Determine the (X, Y) coordinate at the center of the cell enclosing the given text.  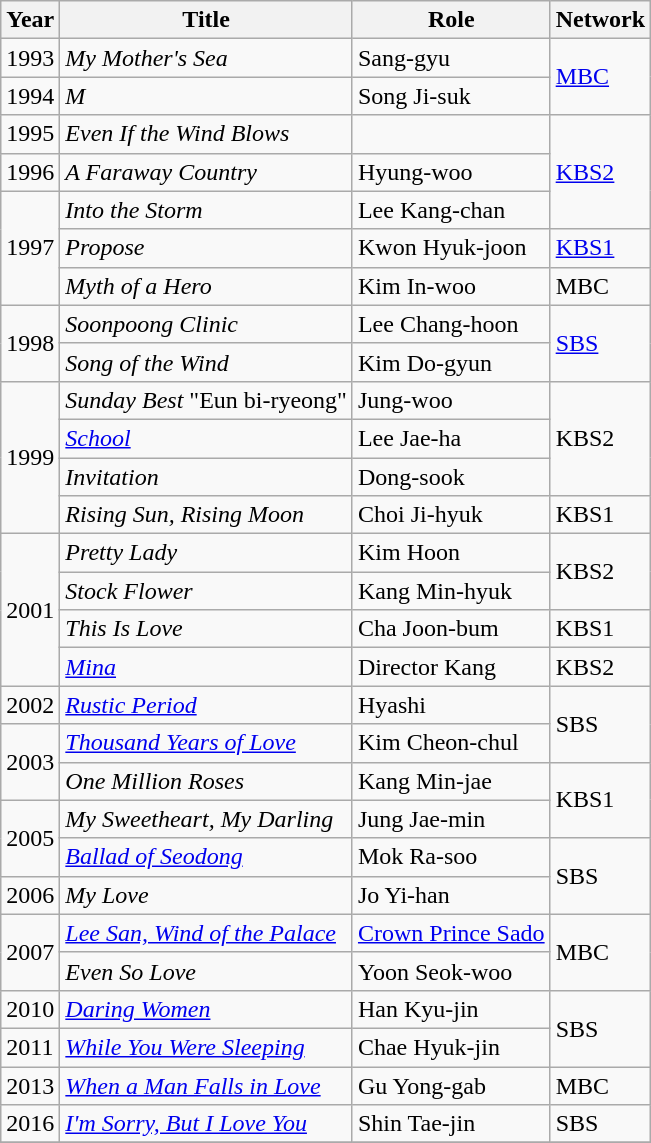
2016 (30, 1124)
Director Kang (451, 667)
1998 (30, 343)
Choi Ji-hyuk (451, 515)
A Faraway Country (206, 172)
1996 (30, 172)
1997 (30, 248)
Hyashi (451, 705)
2001 (30, 610)
Gu Yong-gab (451, 1085)
Crown Prince Sado (451, 933)
Mina (206, 667)
Sunday Best "Eun bi-ryeong" (206, 400)
2002 (30, 705)
Myth of a Hero (206, 286)
Kwon Hyuk-joon (451, 248)
School (206, 438)
1995 (30, 134)
Role (451, 20)
My Love (206, 895)
Kim In-woo (451, 286)
Cha Joon-bum (451, 629)
Thousand Years of Love (206, 743)
Jung-woo (451, 400)
Lee Jae-ha (451, 438)
Rising Sun, Rising Moon (206, 515)
2005 (30, 838)
Title (206, 20)
Hyung-woo (451, 172)
Yoon Seok-woo (451, 971)
My Sweetheart, My Darling (206, 819)
One Million Roses (206, 781)
Chae Hyuk-jin (451, 1047)
Into the Storm (206, 210)
Propose (206, 248)
Kang Min-jae (451, 781)
Year (30, 20)
2011 (30, 1047)
1999 (30, 457)
Kim Hoon (451, 553)
1994 (30, 96)
Kim Cheon-chul (451, 743)
1993 (30, 58)
Even So Love (206, 971)
Network (600, 20)
Shin Tae-jin (451, 1124)
2013 (30, 1085)
2006 (30, 895)
I'm Sorry, But I Love You (206, 1124)
Stock Flower (206, 591)
Ballad of Seodong (206, 857)
Soonpoong Clinic (206, 324)
Kang Min-hyuk (451, 591)
Daring Women (206, 1009)
Song Ji-suk (451, 96)
Pretty Lady (206, 553)
My Mother's Sea (206, 58)
Jung Jae-min (451, 819)
While You Were Sleeping (206, 1047)
M (206, 96)
This Is Love (206, 629)
2003 (30, 762)
Han Kyu-jin (451, 1009)
Even If the Wind Blows (206, 134)
Dong-sook (451, 477)
Jo Yi-han (451, 895)
Lee San, Wind of the Palace (206, 933)
Mok Ra-soo (451, 857)
2007 (30, 952)
Lee Kang-chan (451, 210)
Invitation (206, 477)
Rustic Period (206, 705)
Song of the Wind (206, 362)
Sang-gyu (451, 58)
When a Man Falls in Love (206, 1085)
2010 (30, 1009)
Kim Do-gyun (451, 362)
Lee Chang-hoon (451, 324)
